Extract the [X, Y] coordinate from the center of the cell holding the provided text.  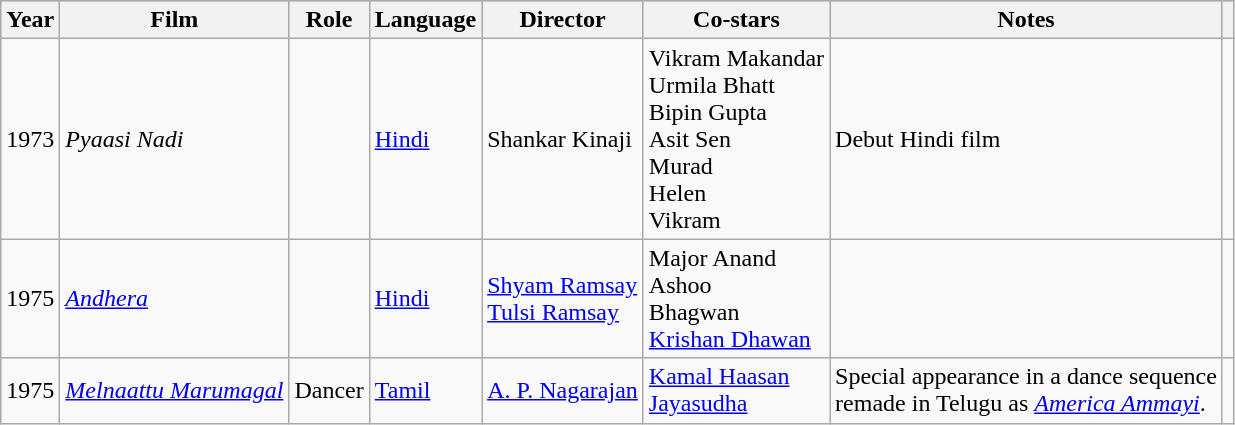
Kamal HaasanJayasudha [736, 390]
Pyaasi Nadi [174, 139]
Language [425, 20]
Year [30, 20]
Tamil [425, 390]
1973 [30, 139]
Role [329, 20]
Vikram MakandarUrmila BhattBipin GuptaAsit SenMuradHelenVikram [736, 139]
A. P. Nagarajan [563, 390]
Director [563, 20]
Film [174, 20]
Debut Hindi film [1026, 139]
Co-stars [736, 20]
Notes [1026, 20]
Andhera [174, 298]
Melnaattu Marumagal [174, 390]
Dancer [329, 390]
Shyam RamsayTulsi Ramsay [563, 298]
Major AnandAshooBhagwanKrishan Dhawan [736, 298]
Shankar Kinaji [563, 139]
Special appearance in a dance sequence remade in Telugu as America Ammayi. [1026, 390]
